Detect which cell encompasses the target text, then output its [X, Y] center coordinate. 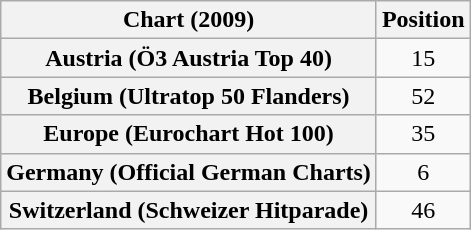
Europe (Eurochart Hot 100) [189, 134]
Position [423, 20]
6 [423, 172]
Austria (Ö3 Austria Top 40) [189, 58]
52 [423, 96]
Switzerland (Schweizer Hitparade) [189, 210]
Chart (2009) [189, 20]
46 [423, 210]
Germany (Official German Charts) [189, 172]
15 [423, 58]
35 [423, 134]
Belgium (Ultratop 50 Flanders) [189, 96]
